Determine the (x, y) coordinate at the center of the cell enclosing the given text.  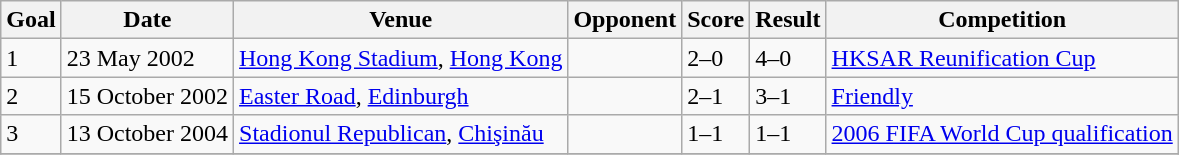
Hong Kong Stadium, Hong Kong (401, 58)
Friendly (1002, 96)
23 May 2002 (147, 58)
15 October 2002 (147, 96)
13 October 2004 (147, 134)
3 (31, 134)
Venue (401, 20)
3–1 (788, 96)
1 (31, 58)
4–0 (788, 58)
HKSAR Reunification Cup (1002, 58)
2–1 (716, 96)
2006 FIFA World Cup qualification (1002, 134)
Goal (31, 20)
Stadionul Republican, Chişinău (401, 134)
Opponent (625, 20)
Date (147, 20)
Competition (1002, 20)
Easter Road, Edinburgh (401, 96)
Score (716, 20)
2 (31, 96)
Result (788, 20)
2–0 (716, 58)
